Output the [x, y] coordinate of the center of the cell containing the given text.  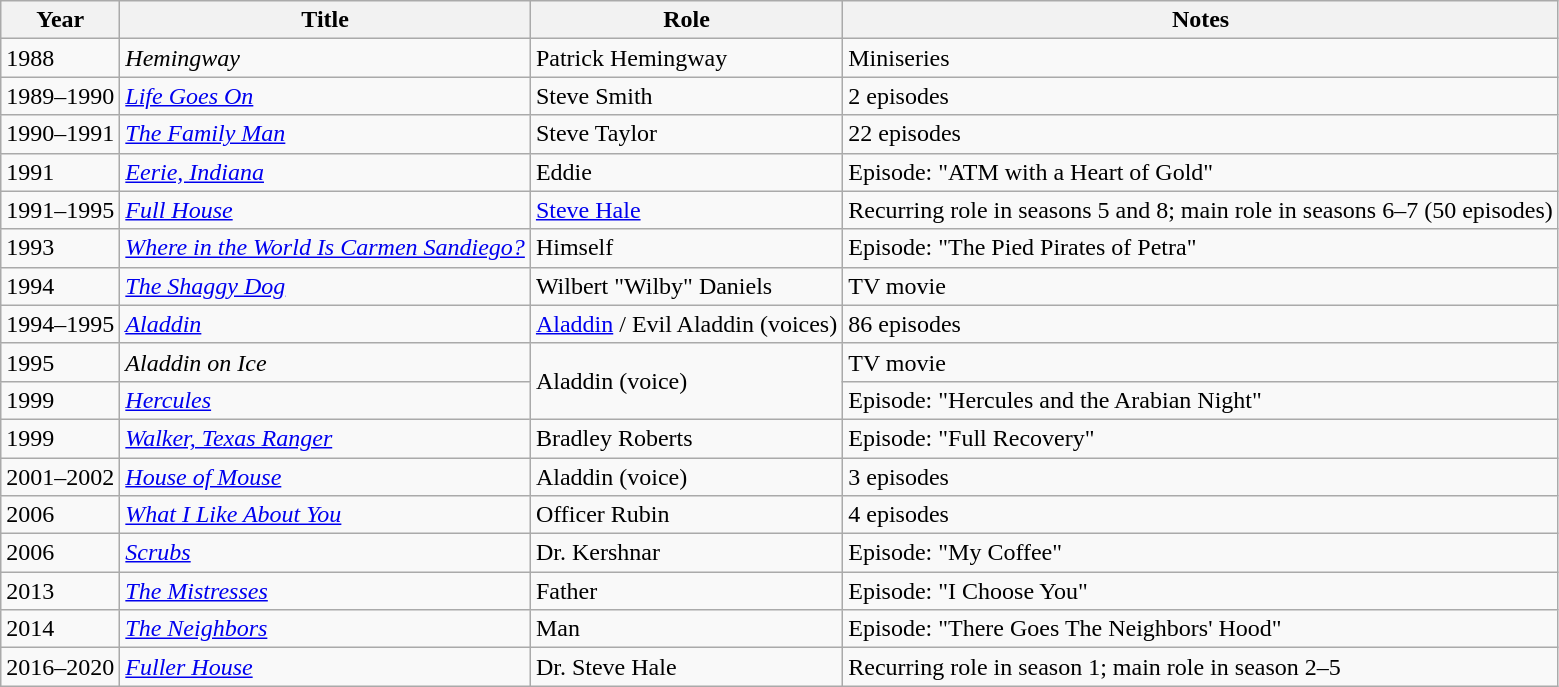
Steve Hale [686, 210]
Steve Smith [686, 96]
Episode: "ATM with a Heart of Gold" [1201, 172]
Steve Taylor [686, 134]
2001–2002 [60, 477]
Scrubs [326, 553]
Eddie [686, 172]
Recurring role in season 1; main role in season 2–5 [1201, 667]
Dr. Steve Hale [686, 667]
1993 [60, 248]
Year [60, 20]
2013 [60, 591]
Eerie, Indiana [326, 172]
1989–1990 [60, 96]
Recurring role in seasons 5 and 8; main role in seasons 6–7 (50 episodes) [1201, 210]
Role [686, 20]
Notes [1201, 20]
2014 [60, 629]
Officer Rubin [686, 515]
22 episodes [1201, 134]
Episode: "The Pied Pirates of Petra" [1201, 248]
The Family Man [326, 134]
Fuller House [326, 667]
Dr. Kershnar [686, 553]
1994 [60, 286]
Where in the World Is Carmen Sandiego? [326, 248]
What I Like About You [326, 515]
1991 [60, 172]
Hemingway [326, 58]
1991–1995 [60, 210]
1988 [60, 58]
Aladdin on Ice [326, 362]
Man [686, 629]
The Shaggy Dog [326, 286]
Title [326, 20]
Himself [686, 248]
Hercules [326, 400]
Miniseries [1201, 58]
1994–1995 [60, 324]
Episode: "I Choose You" [1201, 591]
House of Mouse [326, 477]
Aladdin [326, 324]
Episode: "Hercules and the Arabian Night" [1201, 400]
Walker, Texas Ranger [326, 438]
Episode: "Full Recovery" [1201, 438]
Patrick Hemingway [686, 58]
Aladdin / Evil Aladdin (voices) [686, 324]
1990–1991 [60, 134]
3 episodes [1201, 477]
2 episodes [1201, 96]
4 episodes [1201, 515]
Episode: "My Coffee" [1201, 553]
Life Goes On [326, 96]
86 episodes [1201, 324]
1995 [60, 362]
Wilbert "Wilby" Daniels [686, 286]
The Mistresses [326, 591]
Episode: "There Goes The Neighbors' Hood" [1201, 629]
The Neighbors [326, 629]
Bradley Roberts [686, 438]
Father [686, 591]
Full House [326, 210]
2016–2020 [60, 667]
